Search for the cell housing the specified text and yield its [X, Y] center coordinate. 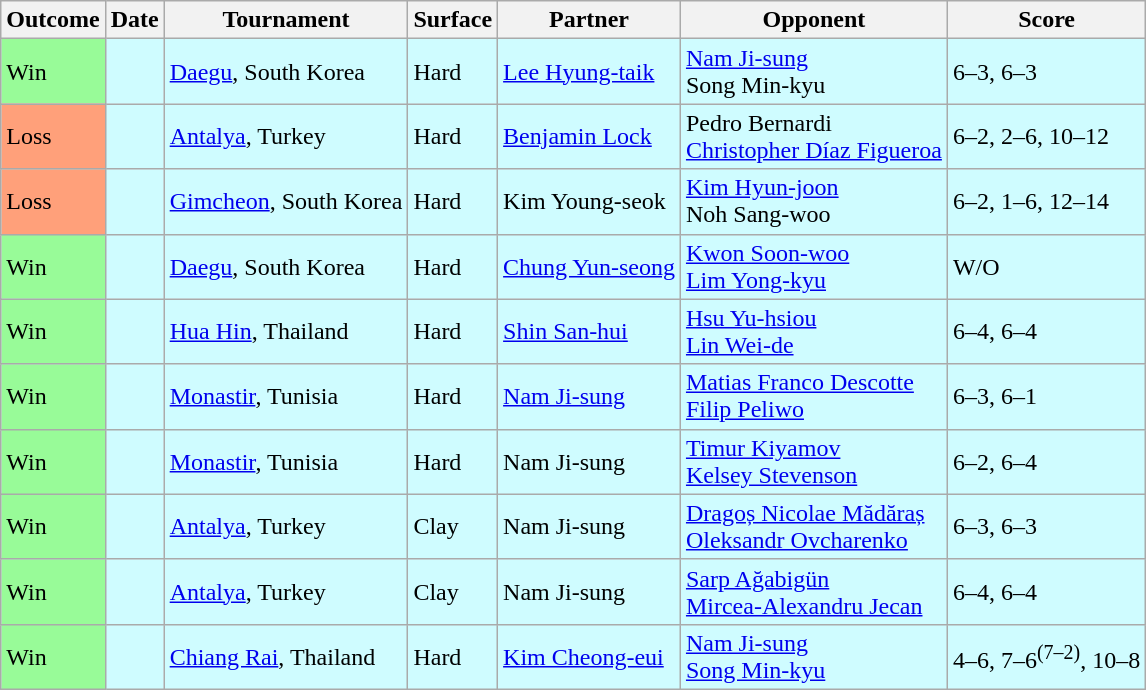
Surface [453, 20]
Sarp Ağabigün Mircea-Alexandru Jecan [814, 592]
Gimcheon, South Korea [286, 202]
6–3, 6–1 [1046, 396]
Timur Kiyamov Kelsey Stevenson [814, 462]
Matias Franco Descotte Filip Peliwo [814, 396]
Outcome [53, 20]
Chung Yun-seong [590, 266]
Hsu Yu-hsiou Lin Wei-de [814, 332]
Partner [590, 20]
Kwon Soon-woo Lim Yong-kyu [814, 266]
Opponent [814, 20]
W/O [1046, 266]
4–6, 7–6(7–2), 10–8 [1046, 656]
Tournament [286, 20]
6–2, 2–6, 10–12 [1046, 136]
Kim Young-seok [590, 202]
6–2, 1–6, 12–14 [1046, 202]
Kim Hyun-joon Noh Sang-woo [814, 202]
Shin San-hui [590, 332]
Score [1046, 20]
Kim Cheong-eui [590, 656]
Dragoș Nicolae Mădăraș Oleksandr Ovcharenko [814, 526]
6–2, 6–4 [1046, 462]
Benjamin Lock [590, 136]
Date [134, 20]
Chiang Rai, Thailand [286, 656]
Pedro Bernardi Christopher Díaz Figueroa [814, 136]
Hua Hin, Thailand [286, 332]
Lee Hyung-taik [590, 72]
